Output the (x, y) coordinate of the center of the cell containing the given text.  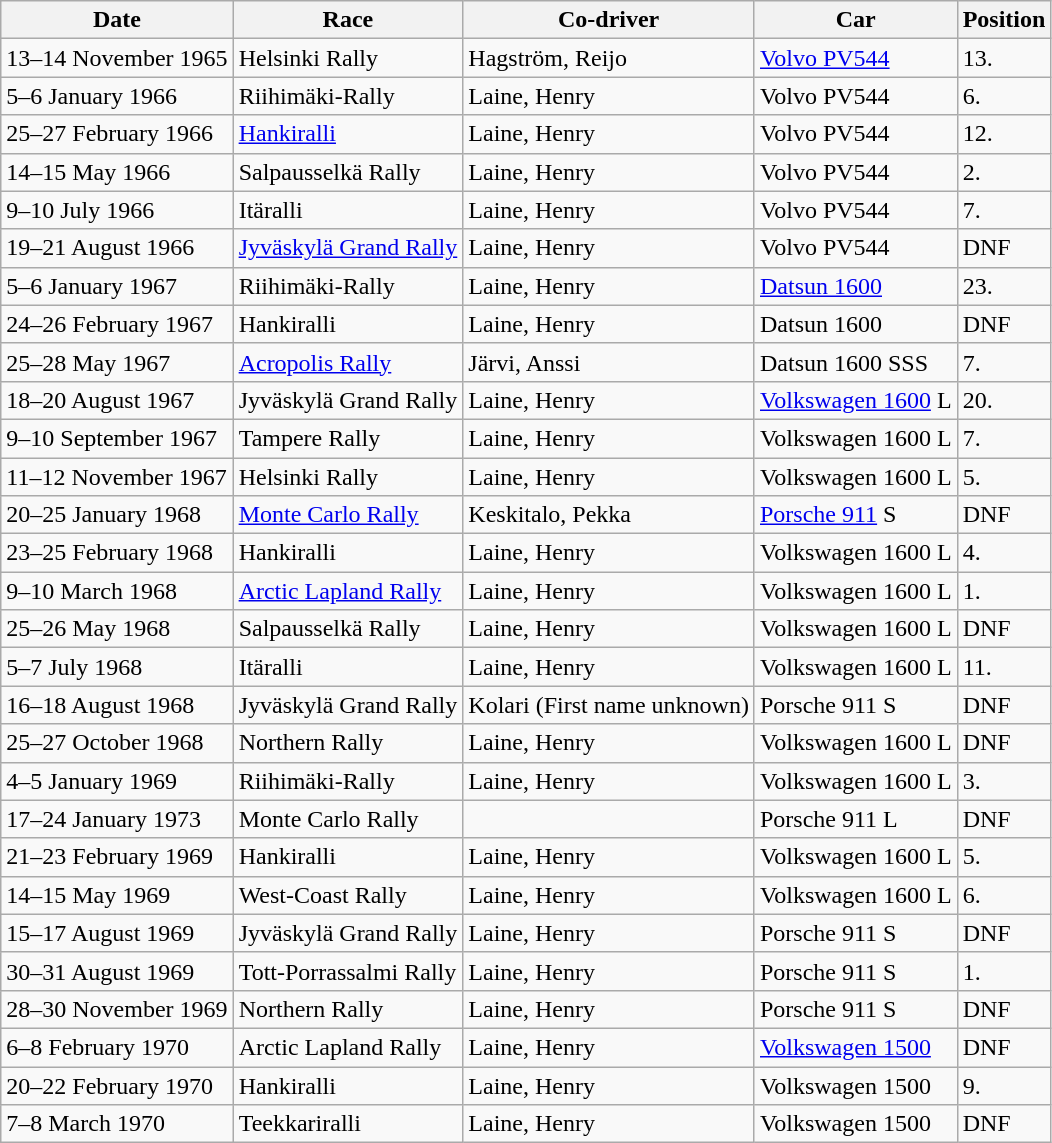
30–31 August 1969 (117, 971)
7–8 March 1970 (117, 1124)
25–27 October 1968 (117, 743)
6–8 February 1970 (117, 1047)
9. (1004, 1085)
3. (1004, 781)
West-Coast Rally (348, 895)
14–15 May 1966 (117, 172)
14–15 May 1969 (117, 895)
20–25 January 1968 (117, 515)
15–17 August 1969 (117, 933)
5–7 July 1968 (117, 667)
2. (1004, 172)
18–20 August 1967 (117, 400)
21–23 February 1969 (117, 857)
24–26 February 1967 (117, 324)
17–24 January 1973 (117, 819)
25–26 May 1968 (117, 629)
11. (1004, 667)
5–6 January 1967 (117, 286)
Keskitalo, Pekka (609, 515)
Co-driver (609, 20)
Järvi, Anssi (609, 362)
Teekkariralli (348, 1124)
Kolari (First name unknown) (609, 705)
Date (117, 20)
5–6 January 1966 (117, 96)
9–10 July 1966 (117, 210)
Porsche 911 L (856, 819)
Acropolis Rally (348, 362)
28–30 November 1969 (117, 1009)
20. (1004, 400)
13–14 November 1965 (117, 58)
4. (1004, 553)
Hagström, Reijo (609, 58)
16–18 August 1968 (117, 705)
20–22 February 1970 (117, 1085)
13. (1004, 58)
23. (1004, 286)
9–10 March 1968 (117, 591)
Tott-Porrassalmi Rally (348, 971)
19–21 August 1966 (117, 248)
Datsun 1600 SSS (856, 362)
Position (1004, 20)
25–28 May 1967 (117, 362)
12. (1004, 134)
Tampere Rally (348, 438)
25–27 February 1966 (117, 134)
4–5 January 1969 (117, 781)
Race (348, 20)
11–12 November 1967 (117, 477)
9–10 September 1967 (117, 438)
Car (856, 20)
23–25 February 1968 (117, 553)
